Return (X, Y) of the center of cell containing provided text 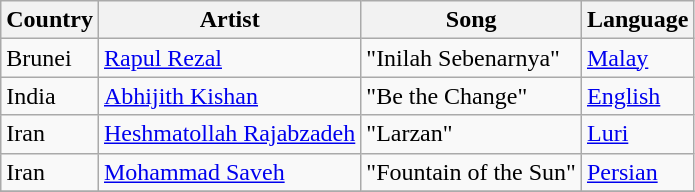
Song (472, 20)
Brunei (50, 58)
Luri (637, 134)
Rapul Rezal (229, 58)
English (637, 96)
"Be the Change" (472, 96)
"Fountain of the Sun" (472, 172)
Malay (637, 58)
Country (50, 20)
Persian (637, 172)
"Larzan" (472, 134)
Abhijith Kishan (229, 96)
"Inilah Sebenarnya" (472, 58)
Mohammad Saveh (229, 172)
Language (637, 20)
Artist (229, 20)
India (50, 96)
Heshmatollah Rajabzadeh (229, 134)
